Detect which cell encompasses the target text, then output its (X, Y) center coordinate. 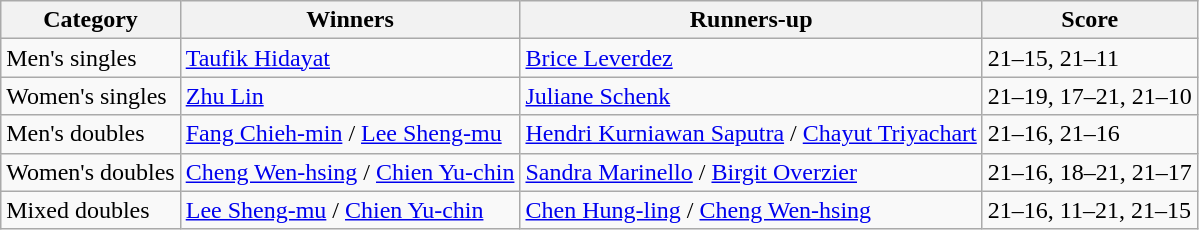
Sandra Marinello / Birgit Overzier (751, 172)
21–15, 21–11 (1090, 58)
21–19, 17–21, 21–10 (1090, 96)
Hendri Kurniawan Saputra / Chayut Triyachart (751, 134)
Score (1090, 20)
21–16, 18–21, 21–17 (1090, 172)
Cheng Wen-hsing / Chien Yu-chin (350, 172)
Category (90, 20)
Zhu Lin (350, 96)
Winners (350, 20)
Fang Chieh-min / Lee Sheng-mu (350, 134)
Women's singles (90, 96)
21–16, 21–16 (1090, 134)
Taufik Hidayat (350, 58)
Lee Sheng-mu / Chien Yu-chin (350, 210)
Runners-up (751, 20)
21–16, 11–21, 21–15 (1090, 210)
Women's doubles (90, 172)
Men's singles (90, 58)
Brice Leverdez (751, 58)
Mixed doubles (90, 210)
Men's doubles (90, 134)
Chen Hung-ling / Cheng Wen-hsing (751, 210)
Juliane Schenk (751, 96)
